Detect which cell encompasses the target text, then output its (X, Y) center coordinate. 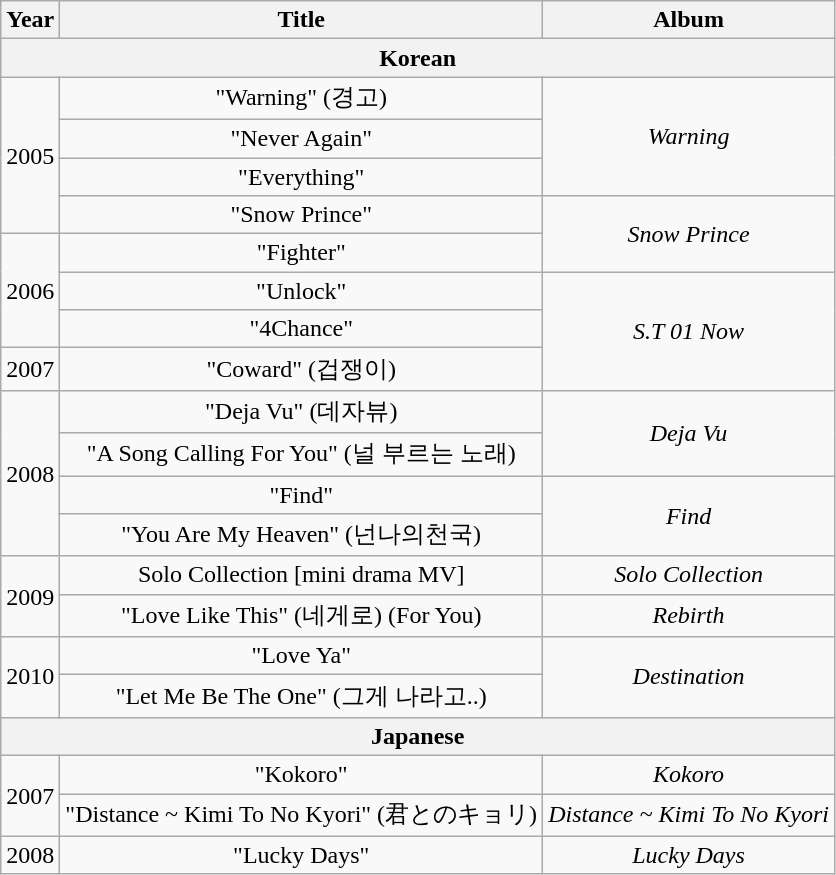
2005 (30, 156)
"Find" (302, 495)
2006 (30, 291)
Title (302, 20)
Album (689, 20)
Lucky Days (689, 855)
S.T 01 Now (689, 332)
Snow Prince (689, 234)
"Coward" (겁쟁이) (302, 370)
"Love Like This" (네게로) (For You) (302, 616)
"Unlock" (302, 291)
Solo Collection (689, 575)
"Distance ~ Kimi To No Kyori" (君とのキョリ) (302, 816)
"Let Me Be The One" (그게 나라고..) (302, 696)
"A Song Calling For You" (널 부르는 노래) (302, 454)
"Fighter" (302, 253)
Find (689, 516)
Kokoro (689, 774)
Solo Collection [mini drama MV] (302, 575)
"You Are My Heaven" (넌나의천국) (302, 536)
"Deja Vu" (데자뷰) (302, 412)
"Warning" (경고) (302, 98)
"Lucky Days" (302, 855)
Distance ~ Kimi To No Kyori (689, 816)
Korean (418, 58)
2009 (30, 596)
Year (30, 20)
"Everything" (302, 177)
2010 (30, 678)
Warning (689, 136)
Japanese (418, 736)
Deja Vu (689, 432)
"Never Again" (302, 138)
"4Chance" (302, 329)
Rebirth (689, 616)
"Kokoro" (302, 774)
"Snow Prince" (302, 215)
"Love Ya" (302, 656)
Destination (689, 678)
